Detect which cell encompasses the target text, then output its [X, Y] center coordinate. 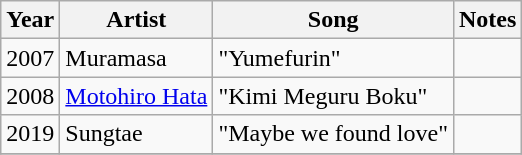
Year [30, 20]
"Yumefurin" [334, 58]
Notes [487, 20]
"Maybe we found love" [334, 134]
2007 [30, 58]
Motohiro Hata [136, 96]
2008 [30, 96]
"Kimi Meguru Boku" [334, 96]
Song [334, 20]
Artist [136, 20]
2019 [30, 134]
Muramasa [136, 58]
Sungtae [136, 134]
